Pinpoint the cell where the given text exists, returning its (x, y) midpoint coordinate. 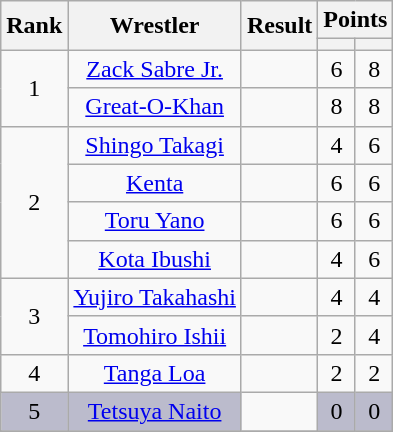
Result (279, 26)
Zack Sabre Jr. (155, 69)
Rank (34, 26)
Tetsuya Naito (155, 411)
Shingo Takagi (155, 145)
Tanga Loa (155, 373)
Great-O-Khan (155, 107)
Yujiro Takahashi (155, 297)
Wrestler (155, 26)
Points (356, 20)
Toru Yano (155, 221)
3 (34, 316)
Tomohiro Ishii (155, 335)
5 (34, 411)
Kota Ibushi (155, 259)
1 (34, 88)
Kenta (155, 183)
